Output the (X, Y) coordinate of the center of the cell containing the given text.  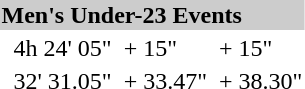
4h 24' 05" (62, 48)
Men's Under-23 Events (152, 15)
